For the text-containing cell, return its midpoint in (X, Y) coordinate format. 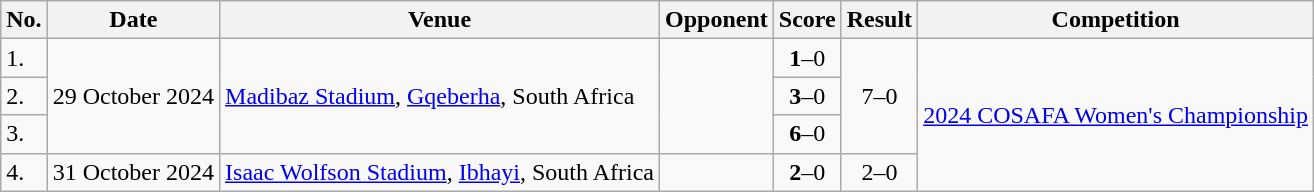
Score (807, 20)
1–0 (807, 58)
Opponent (716, 20)
7–0 (879, 96)
4. (24, 172)
Venue (440, 20)
31 October 2024 (133, 172)
Result (879, 20)
No. (24, 20)
6–0 (807, 134)
29 October 2024 (133, 96)
Isaac Wolfson Stadium, Ibhayi, South Africa (440, 172)
3–0 (807, 96)
3. (24, 134)
1. (24, 58)
Competition (1116, 20)
2. (24, 96)
Date (133, 20)
Madibaz Stadium, Gqeberha, South Africa (440, 96)
2024 COSAFA Women's Championship (1116, 115)
